Detect which cell encompasses the target text, then output its (x, y) center coordinate. 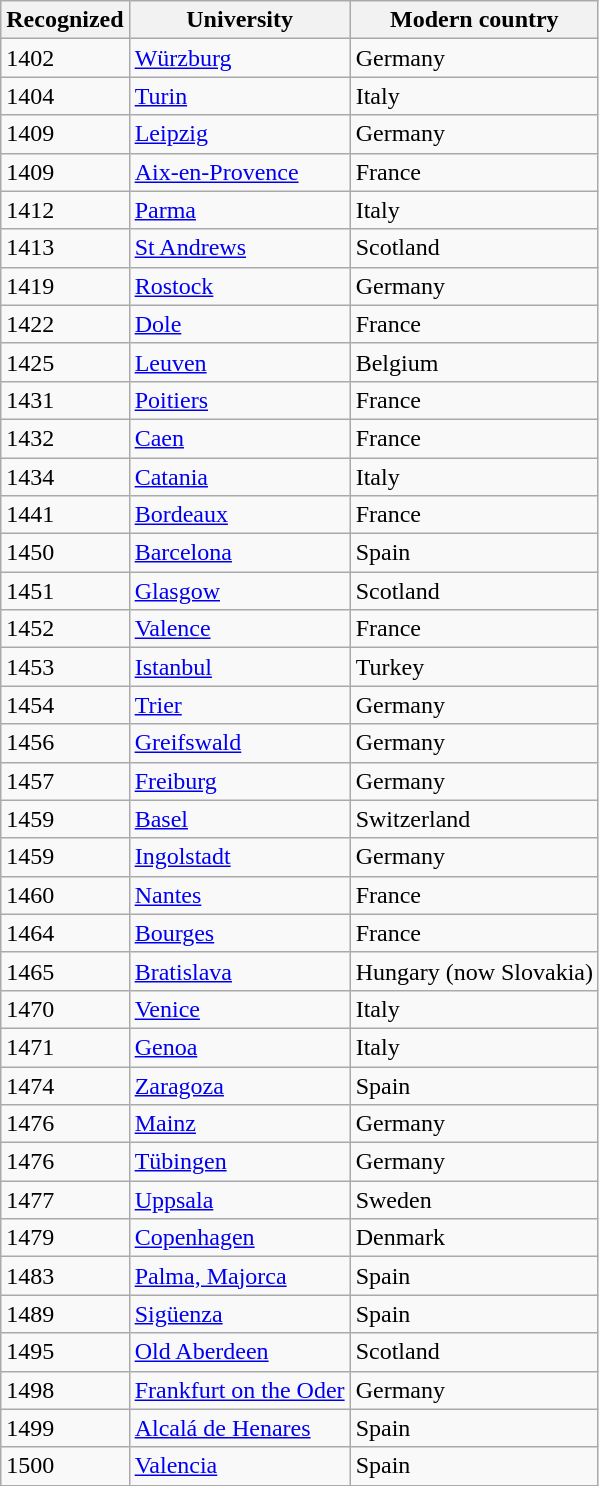
Old Aberdeen (240, 1352)
Würzburg (240, 58)
Palma, Majorca (240, 1276)
1404 (65, 96)
Barcelona (240, 553)
1454 (65, 705)
Valencia (240, 1466)
1422 (65, 324)
Ingolstadt (240, 857)
Trier (240, 705)
Nantes (240, 895)
Denmark (474, 1238)
1451 (65, 591)
Uppsala (240, 1200)
Switzerland (474, 819)
1489 (65, 1314)
Bourges (240, 933)
Parma (240, 210)
1457 (65, 781)
Leuven (240, 362)
Tübingen (240, 1162)
Poitiers (240, 400)
Freiburg (240, 781)
1434 (65, 477)
1413 (65, 248)
Leipzig (240, 134)
Frankfurt on the Oder (240, 1390)
1431 (65, 400)
Turkey (474, 667)
Belgium (474, 362)
Sigüenza (240, 1314)
1412 (65, 210)
Mainz (240, 1124)
1460 (65, 895)
Catania (240, 477)
Genoa (240, 1047)
1450 (65, 553)
1419 (65, 286)
Venice (240, 1009)
Bratislava (240, 971)
Basel (240, 819)
1465 (65, 971)
1456 (65, 743)
1470 (65, 1009)
Zaragoza (240, 1085)
Dole (240, 324)
1453 (65, 667)
1452 (65, 629)
1402 (65, 58)
1477 (65, 1200)
1441 (65, 515)
1464 (65, 933)
1425 (65, 362)
1499 (65, 1428)
Alcalá de Henares (240, 1428)
University (240, 20)
Glasgow (240, 591)
Bordeaux (240, 515)
1498 (65, 1390)
1479 (65, 1238)
1474 (65, 1085)
Hungary (now Slovakia) (474, 971)
Turin (240, 96)
1471 (65, 1047)
Sweden (474, 1200)
Istanbul (240, 667)
Copenhagen (240, 1238)
1483 (65, 1276)
1432 (65, 438)
Valence (240, 629)
Aix-en-Provence (240, 172)
1500 (65, 1466)
Rostock (240, 286)
Modern country (474, 20)
Caen (240, 438)
Greifswald (240, 743)
1495 (65, 1352)
St Andrews (240, 248)
Recognized (65, 20)
